Determine the [x, y] coordinate at the center of the cell enclosing the given text.  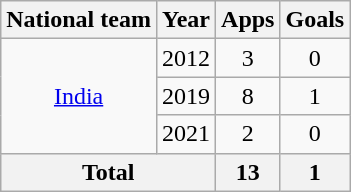
Year [186, 20]
Goals [315, 20]
13 [248, 172]
India [79, 96]
2 [248, 134]
2019 [186, 96]
Total [108, 172]
Apps [248, 20]
2012 [186, 58]
8 [248, 96]
2021 [186, 134]
3 [248, 58]
National team [79, 20]
